Determine the (X, Y) coordinate at the center of the cell enclosing the given text.  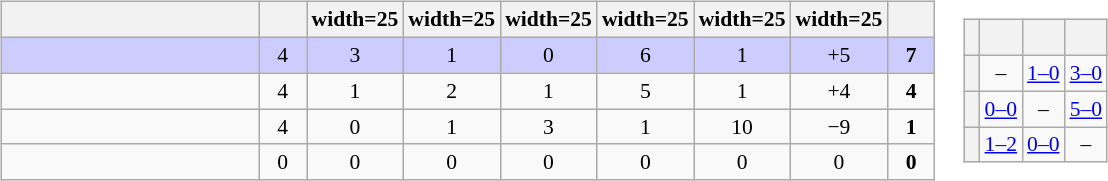
5–0 (1086, 109)
10 (742, 127)
−9 (838, 127)
2 (452, 91)
+5 (838, 55)
7 (911, 55)
+4 (838, 91)
6 (646, 55)
3–0 (1086, 73)
5 (646, 91)
1–2 (1002, 145)
1–0 (1044, 73)
